Pinpoint the cell where the given text exists, returning its (X, Y) midpoint coordinate. 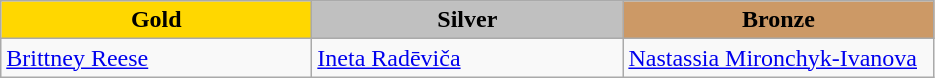
Bronze (778, 20)
Nastassia Mironchyk-Ivanova (778, 58)
Gold (156, 20)
Brittney Reese (156, 58)
Ineta Radēviča (468, 58)
Silver (468, 20)
